Provide the [x, y] coordinate of the cell's center where the given text is located.  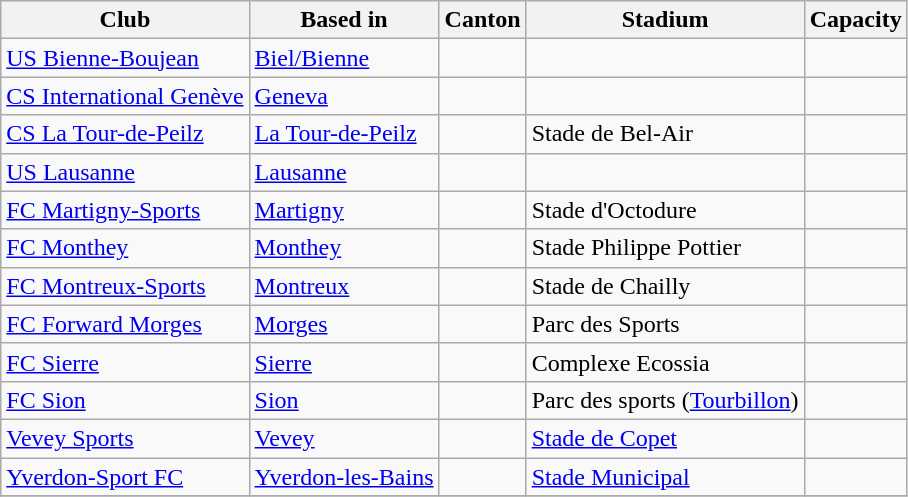
Yverdon-les-Bains [344, 477]
CS International Genève [125, 96]
Monthey [344, 248]
Montreux [344, 286]
US Bienne-Boujean [125, 58]
FC Sion [125, 400]
CS La Tour-de-Peilz [125, 134]
FC Forward Morges [125, 324]
Stade de Bel-Air [665, 134]
Sierre [344, 362]
Stade Municipal [665, 477]
Stade Philippe Pottier [665, 248]
Complexe Ecossia [665, 362]
Biel/Bienne [344, 58]
Canton [482, 20]
US Lausanne [125, 172]
FC Montreux-Sports [125, 286]
Parc des sports (Tourbillon) [665, 400]
Club [125, 20]
Vevey Sports [125, 438]
Yverdon-Sport FC [125, 477]
Stadium [665, 20]
Martigny [344, 210]
Sion [344, 400]
Parc des Sports [665, 324]
FC Martigny-Sports [125, 210]
Lausanne [344, 172]
Stade d'Octodure [665, 210]
FC Monthey [125, 248]
Morges [344, 324]
FC Sierre [125, 362]
Geneva [344, 96]
La Tour-de-Peilz [344, 134]
Stade de Chailly [665, 286]
Capacity [856, 20]
Vevey [344, 438]
Based in [344, 20]
Stade de Copet [665, 438]
